Scan for the cell matching the given text and deliver its (X, Y) coordinate at center. 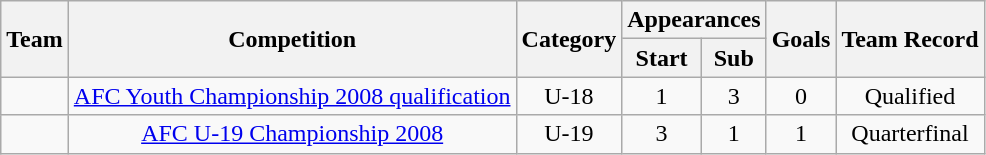
Category (569, 39)
U-19 (569, 134)
Team Record (910, 39)
U-18 (569, 96)
Sub (734, 58)
Goals (801, 39)
Qualified (910, 96)
Appearances (694, 20)
Start (662, 58)
0 (801, 96)
Team (35, 39)
AFC U-19 Championship 2008 (292, 134)
Competition (292, 39)
Quarterfinal (910, 134)
AFC Youth Championship 2008 qualification (292, 96)
